Provide the (x, y) coordinate of the cell's center where the given text is located.  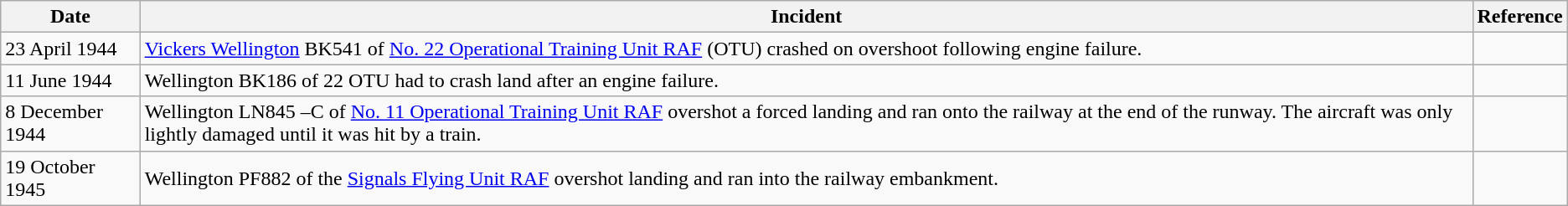
8 December 1944 (70, 124)
Date (70, 17)
Incident (806, 17)
Vickers Wellington BK541 of No. 22 Operational Training Unit RAF (OTU) crashed on overshoot following engine failure. (806, 49)
Reference (1519, 17)
Wellington PF882 of the Signals Flying Unit RAF overshot landing and ran into the railway embankment. (806, 178)
19 October 1945 (70, 178)
23 April 1944 (70, 49)
Wellington BK186 of 22 OTU had to crash land after an engine failure. (806, 80)
11 June 1944 (70, 80)
